Detect which cell encompasses the target text, then output its (x, y) center coordinate. 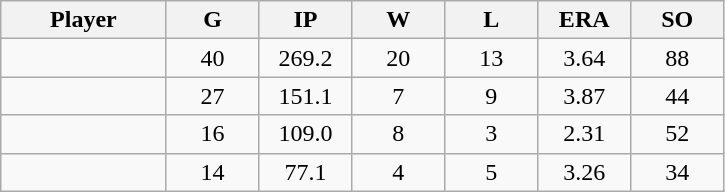
269.2 (306, 58)
7 (398, 96)
109.0 (306, 134)
14 (212, 172)
20 (398, 58)
34 (678, 172)
Player (84, 20)
44 (678, 96)
3.26 (584, 172)
IP (306, 20)
40 (212, 58)
2.31 (584, 134)
13 (492, 58)
88 (678, 58)
SO (678, 20)
9 (492, 96)
3.87 (584, 96)
G (212, 20)
ERA (584, 20)
8 (398, 134)
52 (678, 134)
3 (492, 134)
4 (398, 172)
27 (212, 96)
16 (212, 134)
151.1 (306, 96)
77.1 (306, 172)
L (492, 20)
3.64 (584, 58)
W (398, 20)
5 (492, 172)
